Pinpoint the cell where the given text exists, returning its [x, y] midpoint coordinate. 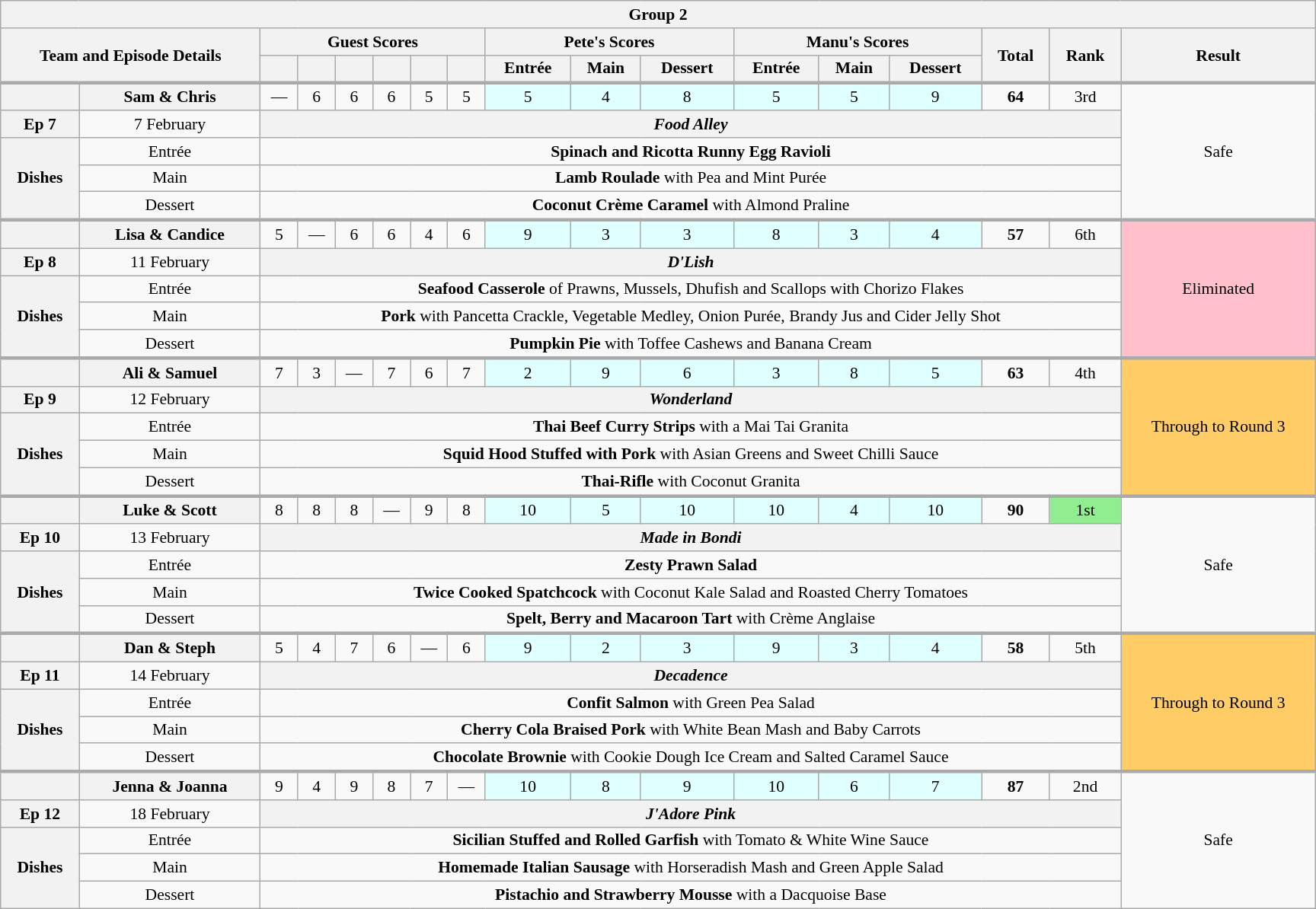
5th [1085, 649]
7 February [170, 124]
Lisa & Candice [170, 234]
Coconut Crème Caramel with Almond Praline [691, 206]
Thai-Rifle with Coconut Granita [691, 481]
Ali & Samuel [170, 372]
Ep 10 [40, 538]
Ep 7 [40, 124]
87 [1016, 786]
63 [1016, 372]
Seafood Casserole of Prawns, Mussels, Dhufish and Scallops with Chorizo Flakes [691, 289]
Made in Bondi [691, 538]
Cherry Cola Braised Pork with White Bean Mash and Baby Carrots [691, 730]
13 February [170, 538]
6th [1085, 234]
Sicilian Stuffed and Rolled Garfish with Tomato & White Wine Sauce [691, 840]
11 February [170, 262]
3rd [1085, 97]
Confit Salmon with Green Pea Salad [691, 703]
Wonderland [691, 400]
D'Lish [691, 262]
4th [1085, 372]
14 February [170, 676]
Twice Cooked Spatchcock with Coconut Kale Salad and Roasted Cherry Tomatoes [691, 592]
Manu's Scores [858, 42]
Pistachio and Strawberry Mousse with a Dacquoise Base [691, 895]
64 [1016, 97]
Dan & Steph [170, 649]
Ep 8 [40, 262]
Thai Beef Curry Strips with a Mai Tai Granita [691, 427]
Pete's Scores [609, 42]
18 February [170, 814]
J'Adore Pink [691, 814]
Jenna & Joanna [170, 786]
Luke & Scott [170, 510]
90 [1016, 510]
Lamb Roulade with Pea and Mint Purée [691, 178]
Zesty Prawn Salad [691, 565]
1st [1085, 510]
Ep 12 [40, 814]
Result [1219, 56]
Homemade Italian Sausage with Horseradish Mash and Green Apple Salad [691, 868]
Guest Scores [373, 42]
Spelt, Berry and Macaroon Tart with Crème Anglaise [691, 620]
Food Alley [691, 124]
Group 2 [658, 14]
Rank [1085, 56]
Squid Hood Stuffed with Pork with Asian Greens and Sweet Chilli Sauce [691, 454]
Decadence [691, 676]
Chocolate Brownie with Cookie Dough Ice Cream and Salted Caramel Sauce [691, 758]
Ep 9 [40, 400]
Ep 11 [40, 676]
12 February [170, 400]
Total [1016, 56]
Pork with Pancetta Crackle, Vegetable Medley, Onion Purée, Brandy Jus and Cider Jelly Shot [691, 317]
Pumpkin Pie with Toffee Cashews and Banana Cream [691, 344]
57 [1016, 234]
58 [1016, 649]
Eliminated [1219, 289]
Team and Episode Details [131, 56]
2nd [1085, 786]
Sam & Chris [170, 97]
Spinach and Ricotta Runny Egg Ravioli [691, 151]
